Capture the cell that displays the provided text and extract its [x, y] central coordinate. 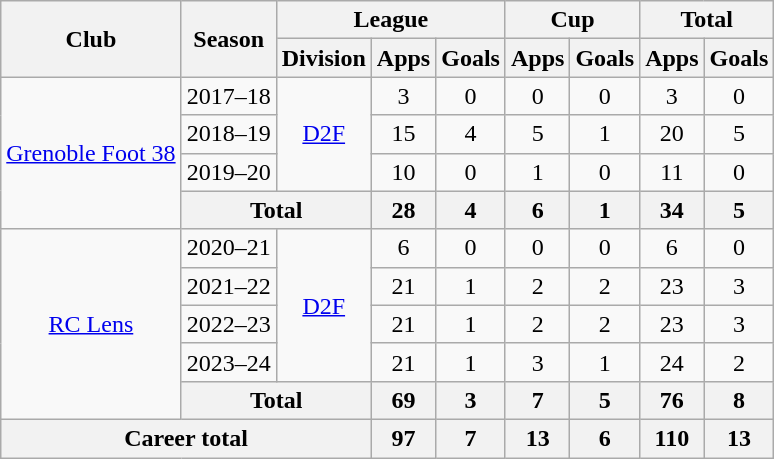
8 [739, 400]
20 [672, 134]
Division [324, 58]
2020–21 [228, 248]
34 [672, 210]
2023–24 [228, 362]
Grenoble Foot 38 [91, 153]
69 [403, 400]
110 [672, 438]
2021–22 [228, 286]
Cup [572, 20]
Season [228, 39]
RC Lens [91, 324]
24 [672, 362]
28 [403, 210]
15 [403, 134]
76 [672, 400]
League [390, 20]
Club [91, 39]
2019–20 [228, 172]
11 [672, 172]
2018–19 [228, 134]
Career total [186, 438]
97 [403, 438]
10 [403, 172]
2022–23 [228, 324]
2017–18 [228, 96]
